Return the [X, Y] coordinate for the center point of the cell that contains the specified text.  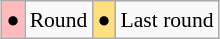
Last round [168, 20]
Round [59, 20]
